Determine the (x, y) coordinate at the center of the cell enclosing the given text.  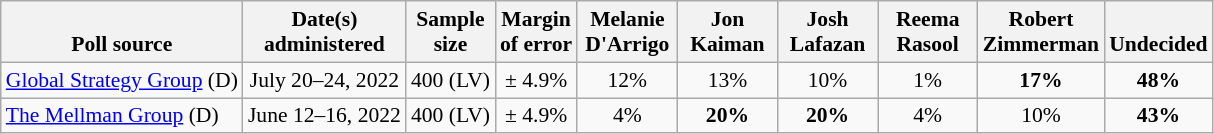
43% (1158, 116)
ReemaRasool (928, 32)
JoshLafazan (827, 32)
RobertZimmerman (1041, 32)
Undecided (1158, 32)
Samplesize (450, 32)
Marginof error (536, 32)
13% (727, 80)
July 20–24, 2022 (324, 80)
JonKaiman (727, 32)
48% (1158, 80)
Date(s)administered (324, 32)
MelanieD'Arrigo (627, 32)
Global Strategy Group (D) (122, 80)
Poll source (122, 32)
1% (928, 80)
June 12–16, 2022 (324, 116)
12% (627, 80)
The Mellman Group (D) (122, 116)
17% (1041, 80)
